Identify which cell holds the provided text, then report its (x, y) central coordinate. 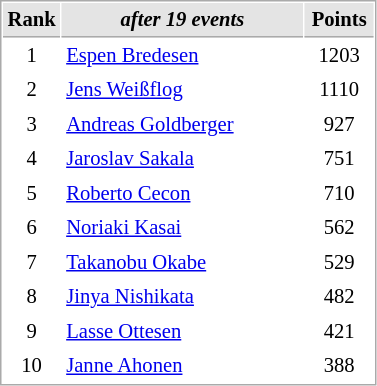
2 (32, 90)
388 (340, 366)
Jinya Nishikata (183, 296)
8 (32, 296)
Espen Bredesen (183, 56)
7 (32, 262)
710 (340, 194)
Andreas Goldberger (183, 124)
562 (340, 228)
Rank (32, 20)
5 (32, 194)
Jens Weißflog (183, 90)
482 (340, 296)
529 (340, 262)
Janne Ahonen (183, 366)
1 (32, 56)
4 (32, 158)
Noriaki Kasai (183, 228)
after 19 events (183, 20)
Lasse Ottesen (183, 332)
Points (340, 20)
1203 (340, 56)
3 (32, 124)
Takanobu Okabe (183, 262)
Roberto Cecon (183, 194)
9 (32, 332)
1110 (340, 90)
751 (340, 158)
Jaroslav Sakala (183, 158)
421 (340, 332)
6 (32, 228)
10 (32, 366)
927 (340, 124)
